Search for the cell housing the specified text and yield its (X, Y) center coordinate. 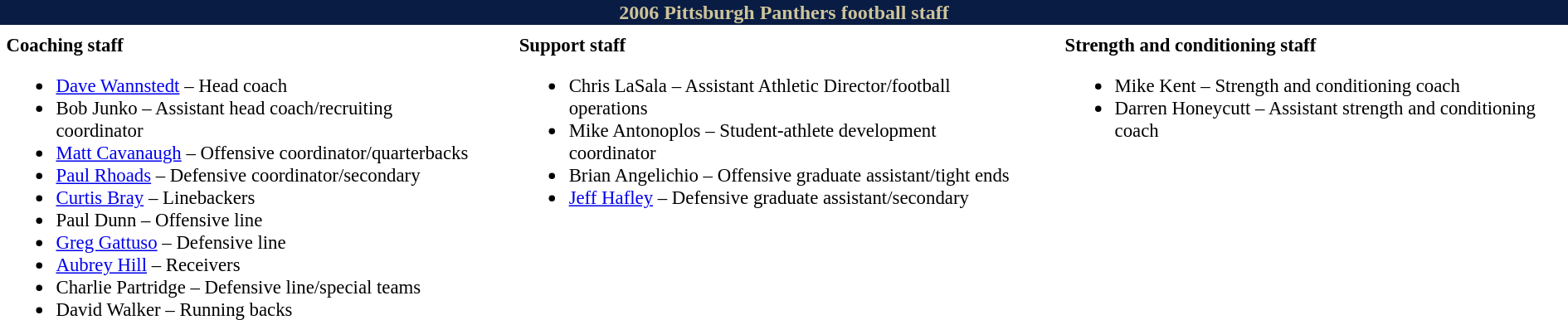
2006 Pittsburgh Panthers football staff (784, 12)
